Provide the (x, y) coordinate of the cell's center where the given text is located.  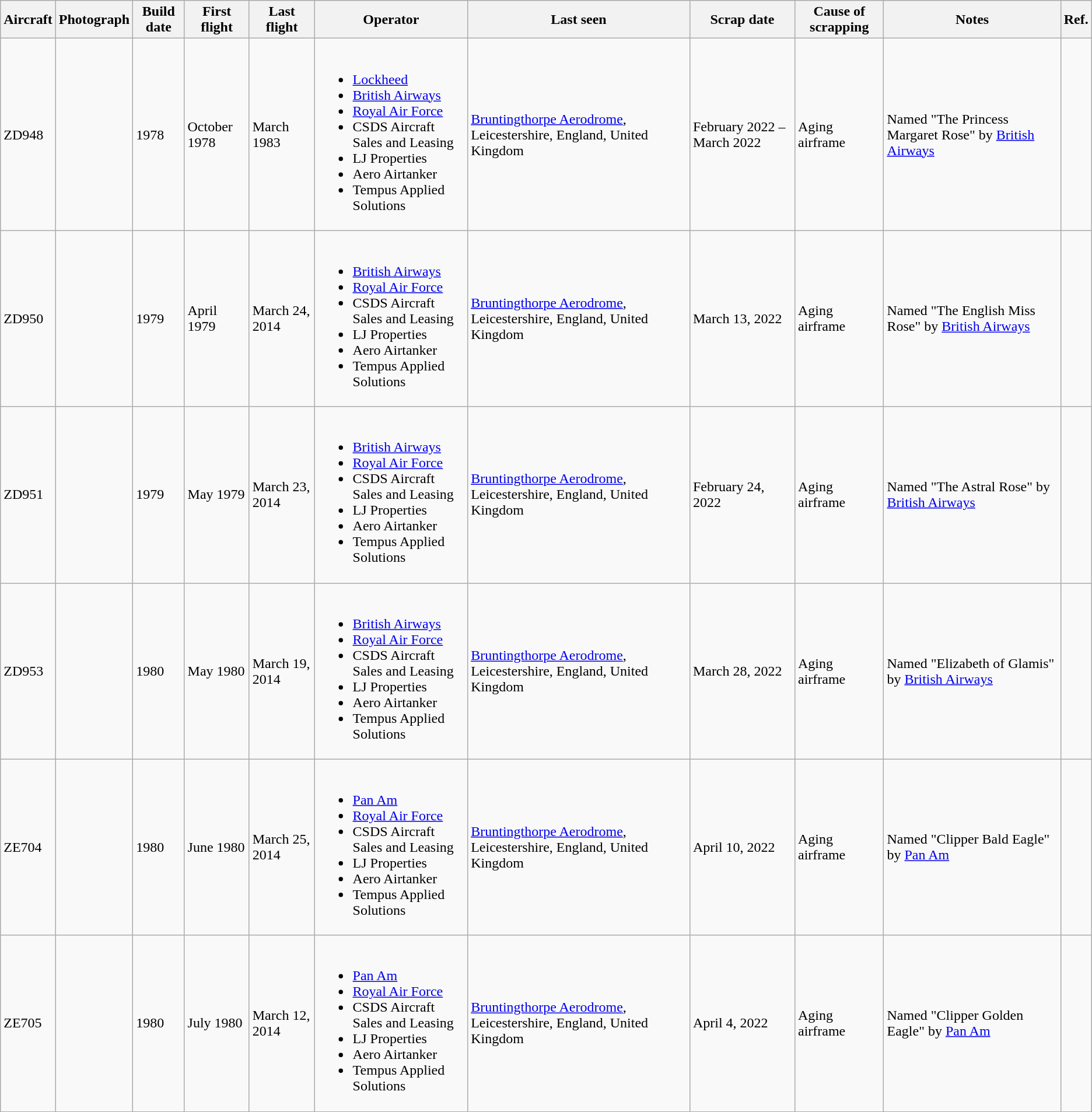
March 12, 2014 (282, 1023)
October 1978 (217, 134)
Photograph (94, 20)
Aircraft (28, 20)
June 1980 (217, 847)
April 10, 2022 (742, 847)
Cause of scrapping (839, 20)
Ref. (1076, 20)
Operator (391, 20)
Named "Clipper Bald Eagle" by Pan Am (972, 847)
April 1979 (217, 319)
Named "The English Miss Rose" by British Airways (972, 319)
Named "The Princess Margaret Rose" by British Airways (972, 134)
ZD953 (28, 671)
Named "Clipper Golden Eagle" by Pan Am (972, 1023)
Last flight (282, 20)
LockheedBritish AirwaysRoyal Air ForceCSDS Aircraft Sales and LeasingLJ PropertiesAero AirtankerTempus Applied Solutions (391, 134)
ZD948 (28, 134)
March 25, 2014 (282, 847)
1978 (159, 134)
July 1980 (217, 1023)
March 28, 2022 (742, 671)
Last seen (579, 20)
May 1980 (217, 671)
March 23, 2014 (282, 495)
First flight (217, 20)
April 4, 2022 (742, 1023)
Build date (159, 20)
May 1979 (217, 495)
February 2022 – March 2022 (742, 134)
March 19, 2014 (282, 671)
Named "Elizabeth of Glamis" by British Airways (972, 671)
ZE705 (28, 1023)
Scrap date (742, 20)
Named "The Astral Rose" by British Airways (972, 495)
Notes (972, 20)
March 24, 2014 (282, 319)
ZD950 (28, 319)
February 24, 2022 (742, 495)
ZE704 (28, 847)
ZD951 (28, 495)
March 1983 (282, 134)
March 13, 2022 (742, 319)
